From the cell containing the given text, extract its center point as [X, Y] coordinate. 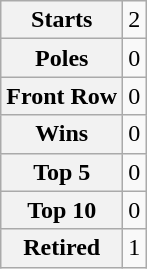
Top 10 [62, 210]
Starts [62, 20]
1 [134, 248]
2 [134, 20]
Retired [62, 248]
Front Row [62, 96]
Poles [62, 58]
Top 5 [62, 172]
Wins [62, 134]
